Determine the (X, Y) coordinate at the center of the cell enclosing the given text.  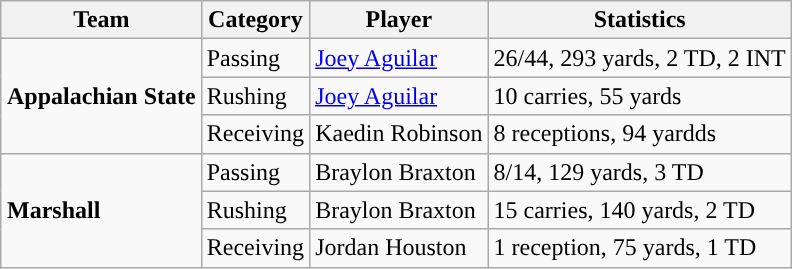
Category (255, 20)
15 carries, 140 yards, 2 TD (640, 210)
8 receptions, 94 yardds (640, 134)
8/14, 129 yards, 3 TD (640, 172)
Marshall (101, 210)
Jordan Houston (399, 248)
Kaedin Robinson (399, 134)
Player (399, 20)
Team (101, 20)
10 carries, 55 yards (640, 96)
Appalachian State (101, 96)
Statistics (640, 20)
1 reception, 75 yards, 1 TD (640, 248)
26/44, 293 yards, 2 TD, 2 INT (640, 58)
